Output the (X, Y) coordinate of the center of the cell containing the given text.  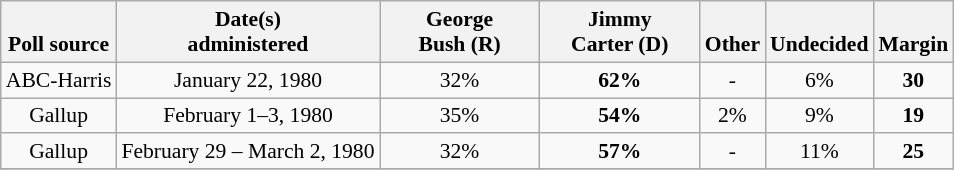
GeorgeBush (R) (460, 32)
February 1–3, 1980 (248, 116)
ABC-Harris (59, 80)
Undecided (819, 32)
35% (460, 116)
6% (819, 80)
January 22, 1980 (248, 80)
Date(s)administered (248, 32)
Poll source (59, 32)
11% (819, 152)
19 (914, 116)
Other (732, 32)
2% (732, 116)
Margin (914, 32)
February 29 – March 2, 1980 (248, 152)
54% (620, 116)
57% (620, 152)
9% (819, 116)
62% (620, 80)
JimmyCarter (D) (620, 32)
25 (914, 152)
30 (914, 80)
